Scan for the cell matching the given text and deliver its [x, y] coordinate at center. 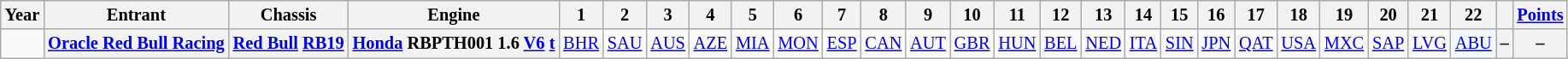
SAP [1388, 44]
2 [625, 15]
Oracle Red Bull Racing [136, 44]
5 [752, 15]
19 [1344, 15]
Honda RBPTH001 1.6 V6 t [455, 44]
BEL [1060, 44]
8 [884, 15]
QAT [1256, 44]
10 [972, 15]
MXC [1344, 44]
Red Bull RB19 [289, 44]
20 [1388, 15]
AUT [928, 44]
MIA [752, 44]
SIN [1179, 44]
21 [1430, 15]
Chassis [289, 15]
AZE [711, 44]
1 [581, 15]
ABU [1473, 44]
LVG [1430, 44]
14 [1143, 15]
7 [843, 15]
15 [1179, 15]
SAU [625, 44]
AUS [667, 44]
BHR [581, 44]
ITA [1143, 44]
ESP [843, 44]
HUN [1017, 44]
MON [798, 44]
Entrant [136, 15]
12 [1060, 15]
4 [711, 15]
9 [928, 15]
CAN [884, 44]
18 [1298, 15]
JPN [1216, 44]
13 [1103, 15]
NED [1103, 44]
17 [1256, 15]
GBR [972, 44]
16 [1216, 15]
22 [1473, 15]
11 [1017, 15]
6 [798, 15]
USA [1298, 44]
Engine [455, 15]
Year [22, 15]
3 [667, 15]
Points [1540, 15]
